Output the [X, Y] coordinate of the center of the cell containing the given text.  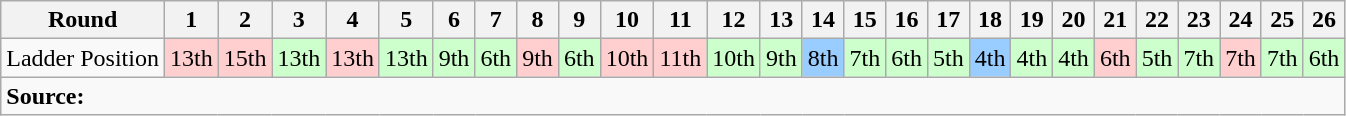
1 [191, 20]
6 [454, 20]
11th [680, 58]
21 [1115, 20]
15 [865, 20]
11 [680, 20]
7 [496, 20]
17 [948, 20]
24 [1241, 20]
20 [1074, 20]
3 [299, 20]
5 [406, 20]
22 [1157, 20]
9 [579, 20]
13 [781, 20]
Ladder Position [83, 58]
10 [627, 20]
18 [990, 20]
Round [83, 20]
12 [734, 20]
4 [353, 20]
8 [538, 20]
Source: [673, 96]
15th [245, 58]
2 [245, 20]
16 [907, 20]
14 [823, 20]
19 [1032, 20]
25 [1282, 20]
26 [1324, 20]
8th [823, 58]
23 [1199, 20]
